Search for the cell housing the specified text and yield its (X, Y) center coordinate. 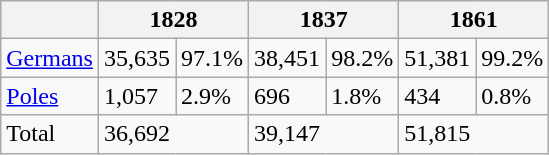
51,381 (438, 58)
696 (288, 96)
98.2% (362, 58)
0.8% (512, 96)
99.2% (512, 58)
51,815 (474, 134)
36,692 (173, 134)
1837 (324, 20)
1828 (173, 20)
Germans (50, 58)
38,451 (288, 58)
Poles (50, 96)
434 (438, 96)
35,635 (136, 58)
2.9% (212, 96)
39,147 (324, 134)
1,057 (136, 96)
1861 (474, 20)
97.1% (212, 58)
Total (50, 134)
1.8% (362, 96)
